Determine the [X, Y] coordinate at the center of the cell enclosing the given text.  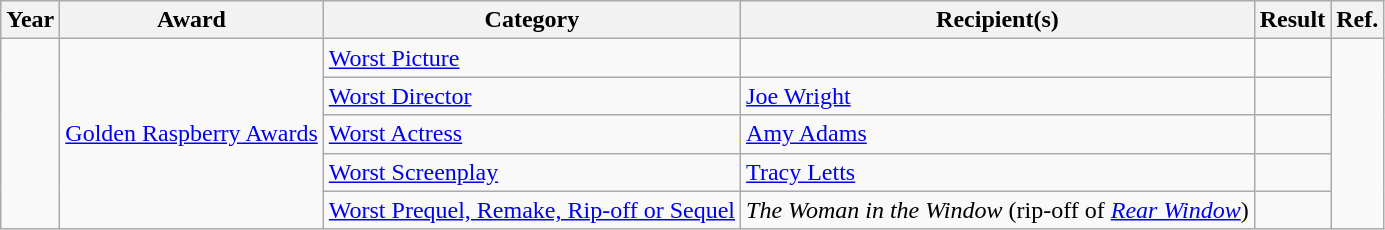
Ref. [1358, 20]
Recipient(s) [998, 20]
Tracy Letts [998, 172]
Worst Director [532, 96]
Year [30, 20]
The Woman in the Window (rip-off of Rear Window) [998, 210]
Amy Adams [998, 134]
Result [1292, 20]
Golden Raspberry Awards [192, 134]
Category [532, 20]
Award [192, 20]
Worst Prequel, Remake, Rip-off or Sequel [532, 210]
Worst Picture [532, 58]
Worst Screenplay [532, 172]
Joe Wright [998, 96]
Worst Actress [532, 134]
